Return the [X, Y] coordinate for the center point of the cell that contains the specified text.  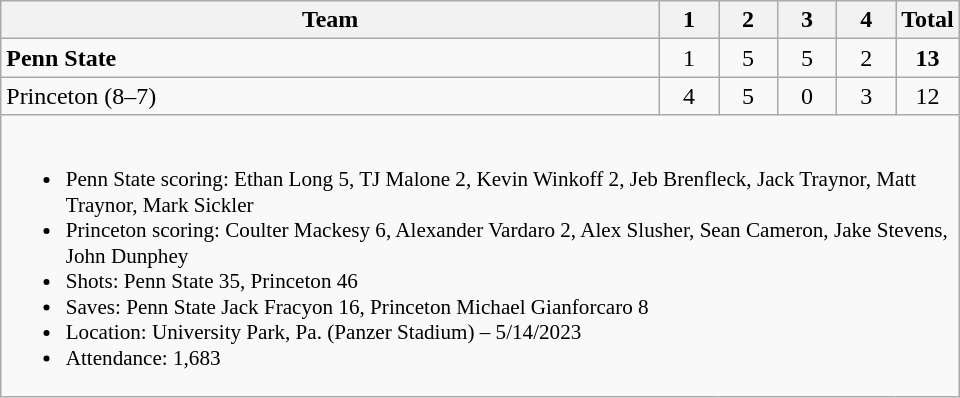
Total [928, 20]
12 [928, 96]
0 [808, 96]
Team [330, 20]
13 [928, 58]
Princeton (8–7) [330, 96]
Penn State [330, 58]
